Find where the given text appears and provide that cell's center as (x, y) coordinate. 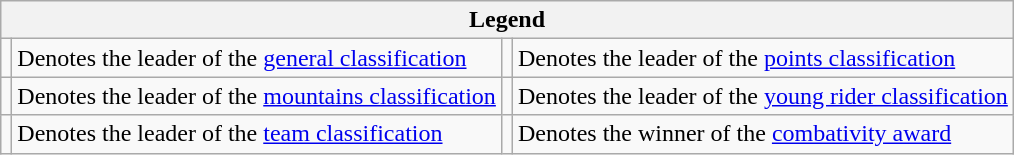
Denotes the leader of the mountains classification (257, 96)
Legend (508, 20)
Denotes the leader of the young rider classification (762, 96)
Denotes the winner of the combativity award (762, 134)
Denotes the leader of the points classification (762, 58)
Denotes the leader of the team classification (257, 134)
Denotes the leader of the general classification (257, 58)
